Locate the cell with the specified text and output its (X, Y) center coordinate. 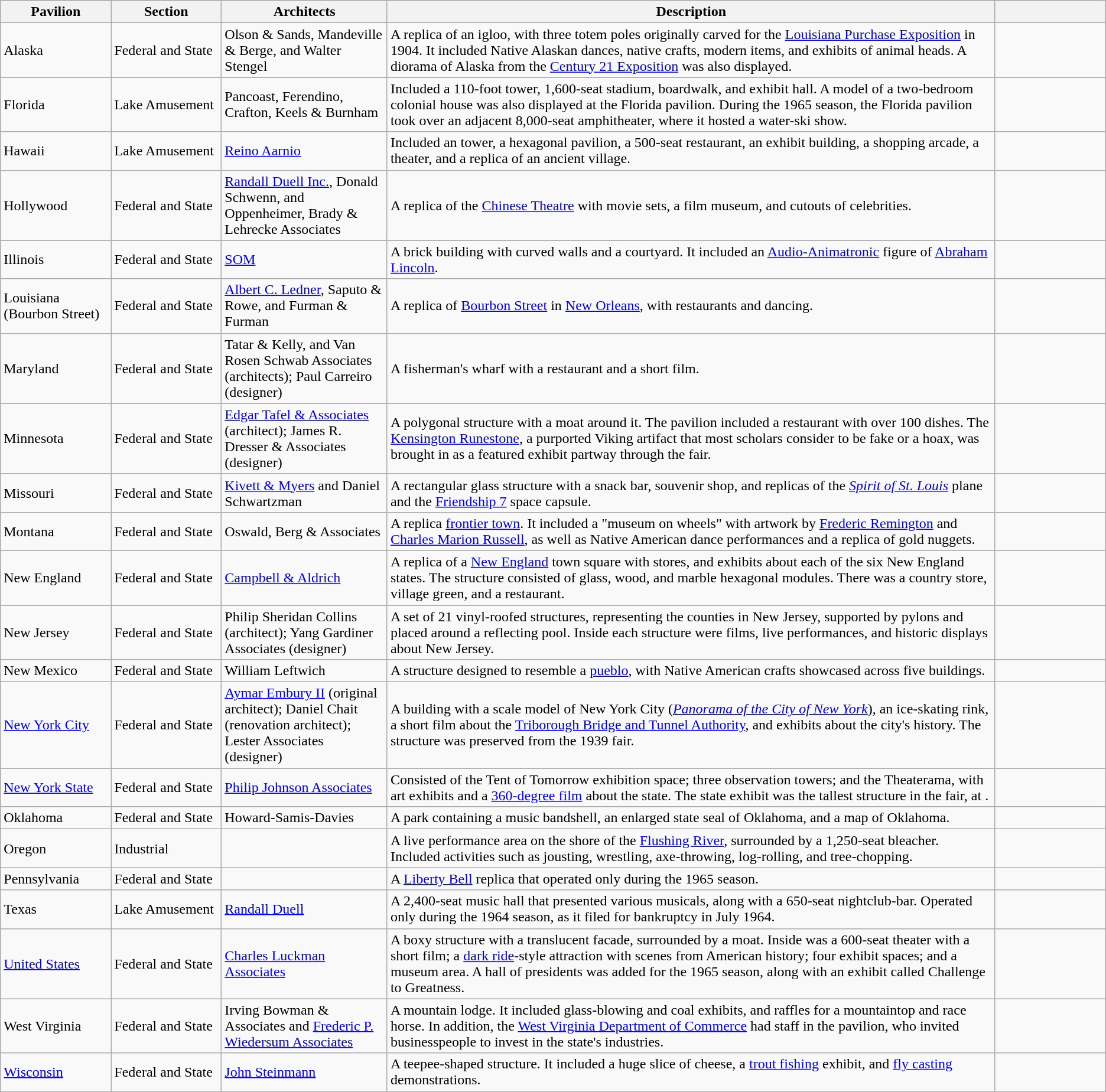
Philip Sheridan Collins (architect); Yang Gardiner Associates (designer) (305, 632)
Pennsylvania (56, 879)
Reino Aarnio (305, 151)
John Steinmann (305, 1073)
Description (691, 12)
SOM (305, 260)
A brick building with curved walls and a courtyard. It included an Audio-Animatronic figure of Abraham Lincoln. (691, 260)
Alaska (56, 50)
Aymar Embury II (original architect); Daniel Chait (renovation architect); Lester Associates (designer) (305, 725)
Albert C. Ledner, Saputo & Rowe, and Furman & Furman (305, 306)
A rectangular glass structure with a snack bar, souvenir shop, and replicas of the Spirit of St. Louis plane and the Friendship 7 space capsule. (691, 493)
A Liberty Bell replica that operated only during the 1965 season. (691, 879)
Howard-Samis-Davies (305, 818)
A replica of the Chinese Theatre with movie sets, a film museum, and cutouts of celebrities. (691, 206)
Olson & Sands, Mandeville & Berge, and Walter Stengel (305, 50)
New England (56, 578)
A teepee-shaped structure. It included a huge slice of cheese, a trout fishing exhibit, and fly casting demonstrations. (691, 1073)
Florida (56, 105)
A replica of Bourbon Street in New Orleans, with restaurants and dancing. (691, 306)
Texas (56, 910)
New Jersey (56, 632)
Edgar Tafel & Associates (architect); James R. Dresser & Associates (designer) (305, 438)
Industrial (167, 848)
Randall Duell Inc., Donald Schwenn, and Oppenheimer, Brady & Lehrecke Associates (305, 206)
West Virginia (56, 1026)
William Leftwich (305, 671)
A fisherman's wharf with a restaurant and a short film. (691, 369)
Kivett & Myers and Daniel Schwartzman (305, 493)
Randall Duell (305, 910)
Oklahoma (56, 818)
Louisiana (Bourbon Street) (56, 306)
Section (167, 12)
New York State (56, 788)
Architects (305, 12)
Missouri (56, 493)
Montana (56, 532)
Pancoast, Ferendino, Crafton, Keels & Burnham (305, 105)
Charles Luckman Associates (305, 964)
A structure designed to resemble a pueblo, with Native American crafts showcased across five buildings. (691, 671)
Pavilion (56, 12)
Hollywood (56, 206)
Philip Johnson Associates (305, 788)
Campbell & Aldrich (305, 578)
New Mexico (56, 671)
Illinois (56, 260)
Maryland (56, 369)
Oregon (56, 848)
Tatar & Kelly, and Van Rosen Schwab Associates (architects); Paul Carreiro (designer) (305, 369)
Oswald, Berg & Associates (305, 532)
Hawaii (56, 151)
Irving Bowman & Associates and Frederic P. Wiedersum Associates (305, 1026)
Wisconsin (56, 1073)
United States (56, 964)
New York City (56, 725)
A park containing a music bandshell, an enlarged state seal of Oklahoma, and a map of Oklahoma. (691, 818)
Minnesota (56, 438)
